Provide the (x, y) coordinate of the cell's center where the given text is located.  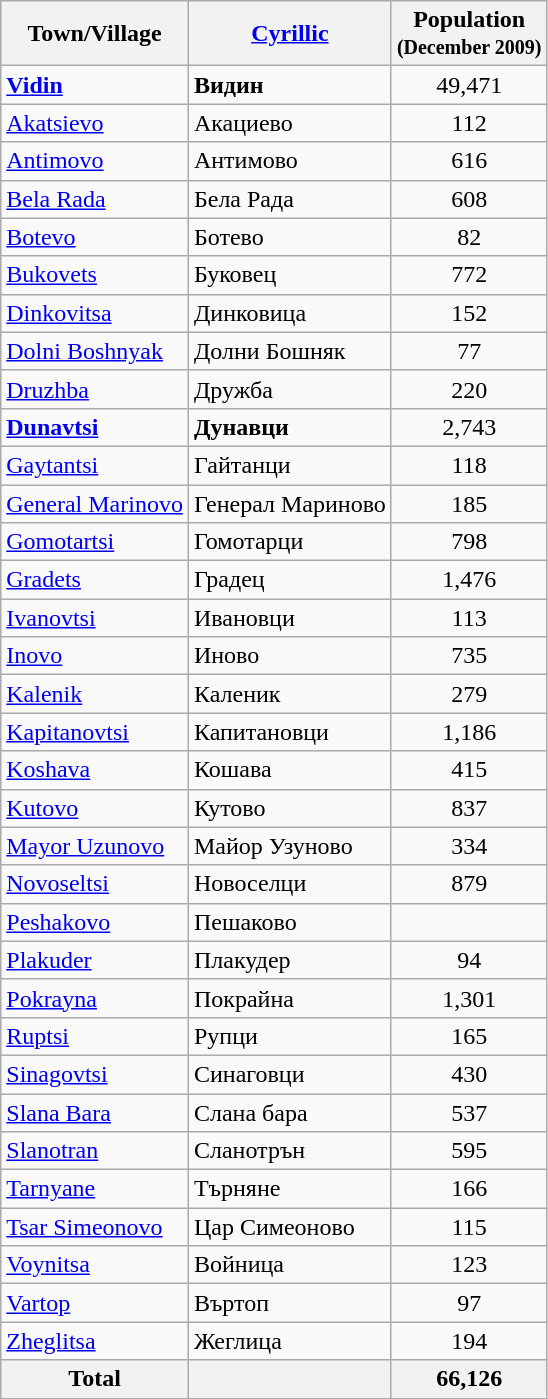
Цар Симеоново (290, 1227)
82 (469, 237)
Inovo (95, 656)
Cyrillic (290, 34)
Генерал Мариново (290, 503)
Tsar Simeonovo (95, 1227)
837 (469, 808)
1,476 (469, 580)
Town/Village (95, 34)
Динковица (290, 313)
Плакудер (290, 960)
115 (469, 1227)
595 (469, 1151)
Gradets (95, 580)
Kapitanovtsi (95, 732)
Dolni Boshnyak (95, 351)
Рупци (290, 1036)
Видин (290, 85)
Slana Bara (95, 1113)
Слана бара (290, 1113)
608 (469, 199)
152 (469, 313)
Войница (290, 1265)
Градец (290, 580)
Plakuder (95, 960)
Бела Рада (290, 199)
113 (469, 618)
Кутово (290, 808)
Ботево (290, 237)
97 (469, 1303)
Долни Бошняк (290, 351)
66,126 (469, 1379)
430 (469, 1074)
Voynitsa (95, 1265)
220 (469, 389)
Дунавци (290, 427)
Gaytantsi (95, 465)
Mayor Uzunovo (95, 846)
Akatsievo (95, 123)
165 (469, 1036)
77 (469, 351)
Population(December 2009) (469, 34)
Bukovets (95, 275)
1,301 (469, 998)
Иново (290, 656)
Ruptsi (95, 1036)
Сланотрън (290, 1151)
Novoseltsi (95, 884)
Синаговци (290, 1074)
772 (469, 275)
Druzhba (95, 389)
Антимово (290, 161)
Vidin (95, 85)
Total (95, 1379)
Новоселци (290, 884)
Буковец (290, 275)
Търняне (290, 1189)
118 (469, 465)
Ивановци (290, 618)
Каленик (290, 694)
879 (469, 884)
415 (469, 770)
Гомотарци (290, 542)
Dinkovitsa (95, 313)
Dunavtsi (95, 427)
Kutovo (95, 808)
Въртоп (290, 1303)
Antimovo (95, 161)
616 (469, 161)
Kalenik (95, 694)
166 (469, 1189)
Sinagovtsi (95, 1074)
Pokrayna (95, 998)
123 (469, 1265)
334 (469, 846)
Покрайна (290, 998)
Кошава (290, 770)
Zheglitsa (95, 1341)
Акациево (290, 123)
Peshakovo (95, 922)
Tarnyane (95, 1189)
Капитановци (290, 732)
General Marinovo (95, 503)
735 (469, 656)
Ivanovtsi (95, 618)
Slanotran (95, 1151)
2,743 (469, 427)
Гайтанци (290, 465)
Bela Rada (95, 199)
537 (469, 1113)
Пешаково (290, 922)
1,186 (469, 732)
Майор Узуново (290, 846)
Gomotartsi (95, 542)
279 (469, 694)
Botevo (95, 237)
185 (469, 503)
112 (469, 123)
194 (469, 1341)
798 (469, 542)
94 (469, 960)
Koshava (95, 770)
Дружба (290, 389)
Жеглица (290, 1341)
49,471 (469, 85)
Vartop (95, 1303)
